Detect which cell encompasses the target text, then output its [x, y] center coordinate. 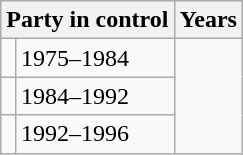
1984–1992 [94, 96]
1992–1996 [94, 134]
Years [208, 20]
1975–1984 [94, 58]
Party in control [88, 20]
